Search for the cell housing the specified text and yield its (x, y) center coordinate. 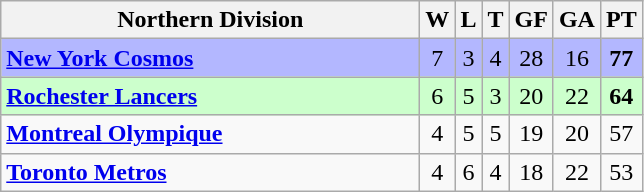
Rochester Lancers (210, 96)
Toronto Metros (210, 172)
18 (531, 172)
7 (438, 58)
16 (576, 58)
PT (621, 20)
Montreal Olympique (210, 134)
57 (621, 134)
77 (621, 58)
L (468, 20)
64 (621, 96)
W (438, 20)
GA (576, 20)
New York Cosmos (210, 58)
28 (531, 58)
53 (621, 172)
GF (531, 20)
Northern Division (210, 20)
T (496, 20)
19 (531, 134)
